Provide the (X, Y) coordinate of the cell's center where the given text is located.  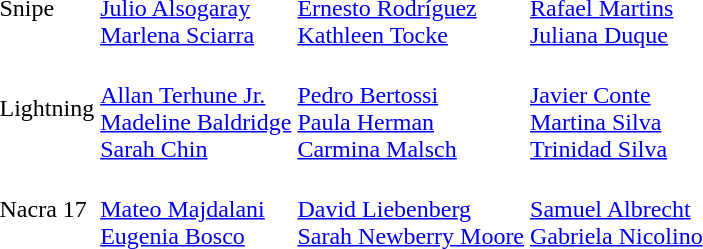
Allan Terhune Jr.Madeline BaldridgeSarah Chin (196, 108)
Pedro BertossiPaula HermanCarmina Malsch (411, 108)
